Output the (X, Y) coordinate of the center of the cell containing the given text.  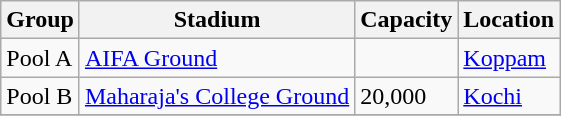
Group (40, 20)
Kochi (509, 96)
Location (509, 20)
Pool B (40, 96)
Koppam (509, 58)
20,000 (406, 96)
Pool A (40, 58)
AIFA Ground (216, 58)
Maharaja's College Ground (216, 96)
Stadium (216, 20)
Capacity (406, 20)
